Provide the (x, y) coordinate of the cell's center where the given text is located.  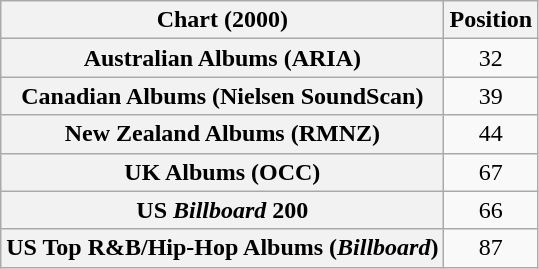
US Billboard 200 (222, 210)
32 (491, 58)
UK Albums (OCC) (222, 172)
87 (491, 248)
Australian Albums (ARIA) (222, 58)
New Zealand Albums (RMNZ) (222, 134)
44 (491, 134)
67 (491, 172)
66 (491, 210)
US Top R&B/Hip-Hop Albums (Billboard) (222, 248)
39 (491, 96)
Chart (2000) (222, 20)
Position (491, 20)
Canadian Albums (Nielsen SoundScan) (222, 96)
